Output the (X, Y) coordinate of the center of the cell containing the given text.  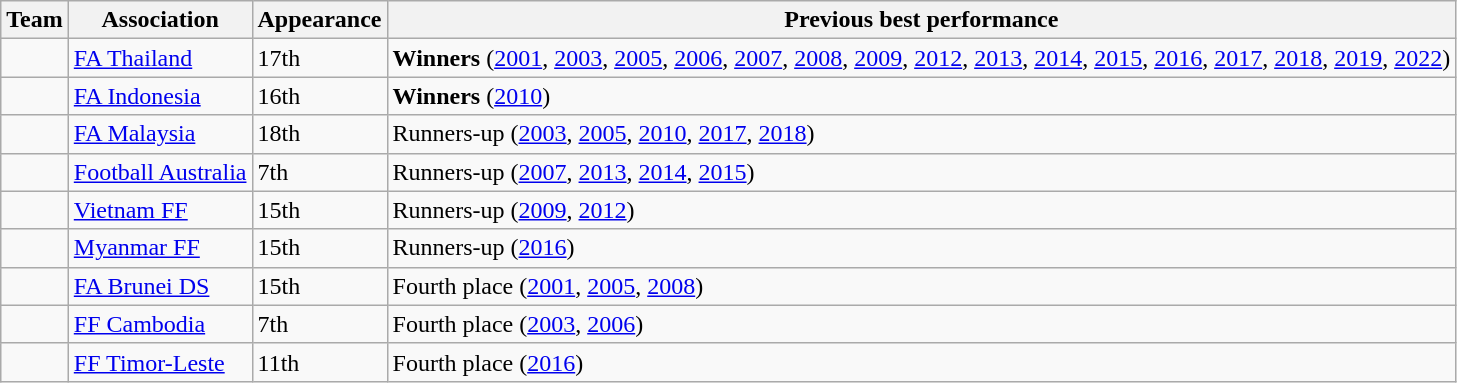
17th (320, 58)
Runners-up (2003, 2005, 2010, 2017, 2018) (922, 134)
Vietnam FF (160, 210)
Winners (2010) (922, 96)
Previous best performance (922, 20)
Association (160, 20)
Myanmar FF (160, 248)
FA Thailand (160, 58)
Fourth place (2016) (922, 362)
FA Malaysia (160, 134)
16th (320, 96)
18th (320, 134)
Fourth place (2003, 2006) (922, 324)
Appearance (320, 20)
Runners-up (2009, 2012) (922, 210)
Runners-up (2007, 2013, 2014, 2015) (922, 172)
Runners-up (2016) (922, 248)
FF Cambodia (160, 324)
Fourth place (2001, 2005, 2008) (922, 286)
11th (320, 362)
Football Australia (160, 172)
Winners (2001, 2003, 2005, 2006, 2007, 2008, 2009, 2012, 2013, 2014, 2015, 2016, 2017, 2018, 2019, 2022) (922, 58)
Team (35, 20)
FF Timor-Leste (160, 362)
FA Indonesia (160, 96)
FA Brunei DS (160, 286)
